From the cell containing the given text, extract its center point as [x, y] coordinate. 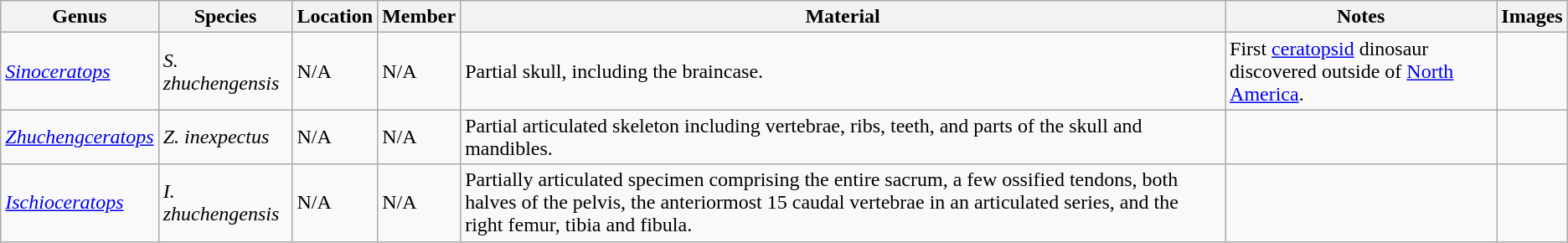
Z. inexpectus [225, 137]
Notes [1361, 17]
First ceratopsid dinosaur discovered outside of North America. [1361, 71]
Material [843, 17]
Partial articulated skeleton including vertebrae, ribs, teeth, and parts of the skull and mandibles. [843, 137]
Member [419, 17]
Partial skull, including the braincase. [843, 71]
Sinoceratops [80, 71]
Images [1532, 17]
Ischioceratops [80, 203]
Zhuchengceratops [80, 137]
Location [335, 17]
Species [225, 17]
I. zhuchengensis [225, 203]
S. zhuchengensis [225, 71]
Genus [80, 17]
